Return the [x, y] coordinate for the center point of the cell that contains the specified text.  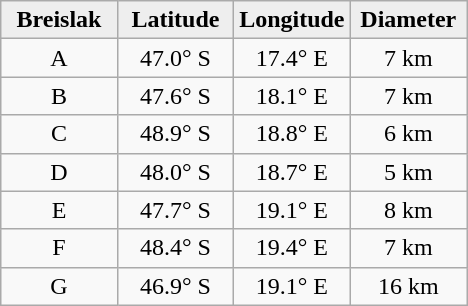
48.9° S [175, 134]
18.7° E [292, 172]
16 km [408, 286]
48.0° S [175, 172]
18.8° E [292, 134]
48.4° S [175, 248]
6 km [408, 134]
19.4° E [292, 248]
47.7° S [175, 210]
17.4° E [292, 58]
B [59, 96]
A [59, 58]
C [59, 134]
Breislak [59, 20]
47.6° S [175, 96]
47.0° S [175, 58]
Longitude [292, 20]
G [59, 286]
18.1° E [292, 96]
8 km [408, 210]
D [59, 172]
E [59, 210]
Latitude [175, 20]
F [59, 248]
46.9° S [175, 286]
5 km [408, 172]
Diameter [408, 20]
